Search for the cell housing the specified text and yield its [X, Y] center coordinate. 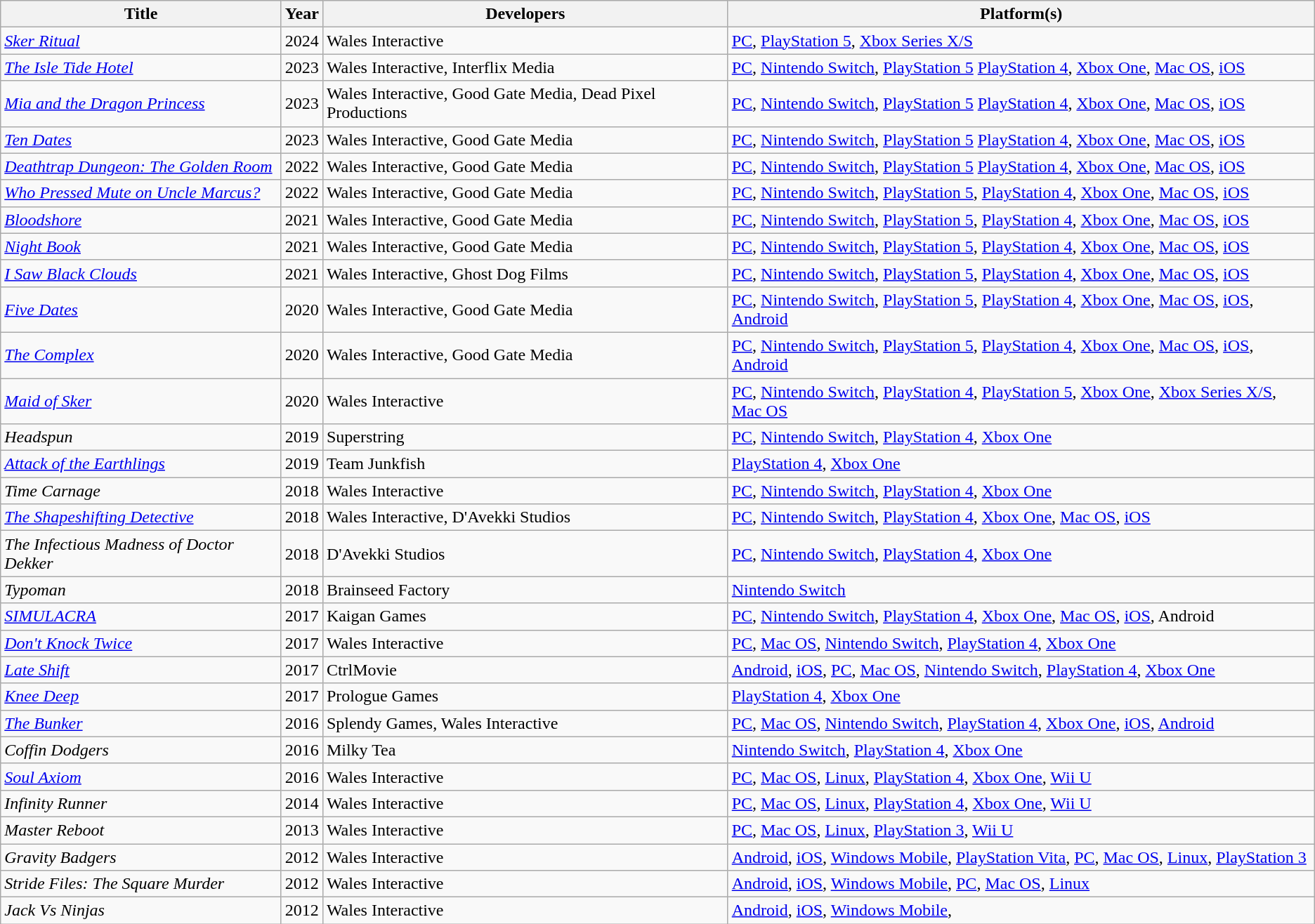
Typoman [141, 590]
The Complex [141, 355]
I Saw Black Clouds [141, 273]
Splendy Games, Wales Interactive [525, 723]
Android, iOS, Windows Mobile, [1021, 911]
Infinity Runner [141, 803]
Team Junkfish [525, 464]
2024 [302, 41]
Knee Deep [141, 697]
Developers [525, 14]
Mia and the Dragon Princess [141, 104]
Wales Interactive, Interflix Media [525, 67]
Headspun [141, 437]
Wales Interactive, Ghost Dog Films [525, 273]
Time Carnage [141, 491]
The Bunker [141, 723]
PC, Mac OS, Nintendo Switch, PlayStation 4, Xbox One [1021, 643]
The Isle Tide Hotel [141, 67]
Year [302, 14]
Title [141, 14]
2014 [302, 803]
Wales Interactive, Good Gate Media, Dead Pixel Productions [525, 104]
Who Pressed Mute on Uncle Marcus? [141, 193]
SIMULACRA [141, 616]
Night Book [141, 246]
The Infectious Madness of Doctor Dekker [141, 553]
Stride Files: The Square Murder [141, 884]
Android, iOS, Windows Mobile, PC, Mac OS, Linux [1021, 884]
Ten Dates [141, 140]
Coffin Dodgers [141, 750]
Gravity Badgers [141, 857]
Five Dates [141, 309]
PC, Mac OS, Linux, PlayStation 3, Wii U [1021, 830]
PC, Mac OS, Nintendo Switch, PlayStation 4, Xbox One, iOS, Android [1021, 723]
Attack of the Earthlings [141, 464]
Nintendo Switch, PlayStation 4, Xbox One [1021, 750]
PC, PlayStation 5, Xbox Series X/S [1021, 41]
PC, Nintendo Switch, PlayStation 4, Xbox One, Mac OS, iOS [1021, 517]
Deathtrap Dungeon: The Golden Room [141, 166]
Soul Axiom [141, 777]
Platform(s) [1021, 14]
The Shapeshifting Detective [141, 517]
Milky Tea [525, 750]
2013 [302, 830]
Android, iOS, PC, Mac OS, Nintendo Switch, PlayStation 4, Xbox One [1021, 670]
Superstring [525, 437]
Wales Interactive, D'Avekki Studios [525, 517]
Late Shift [141, 670]
CtrlMovie [525, 670]
Nintendo Switch [1021, 590]
Don't Knock Twice [141, 643]
Brainseed Factory [525, 590]
PC, Nintendo Switch, PlayStation 4, Xbox One, Mac OS, iOS, Android [1021, 616]
D'Avekki Studios [525, 553]
Android, iOS, Windows Mobile, PlayStation Vita, PC, Mac OS, Linux, PlayStation 3 [1021, 857]
Sker Ritual [141, 41]
Maid of Sker [141, 400]
Jack Vs Ninjas [141, 911]
Kaigan Games [525, 616]
Prologue Games [525, 697]
PC, Nintendo Switch, PlayStation 4, PlayStation 5, Xbox One, Xbox Series X/S, Mac OS [1021, 400]
Bloodshore [141, 220]
Master Reboot [141, 830]
